Output the (x, y) coordinate of the center of the cell containing the given text.  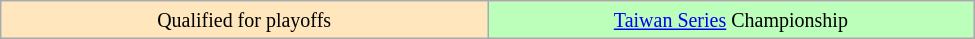
Qualified for playoffs (244, 20)
Taiwan Series Championship (732, 20)
